Identify which cell holds the provided text, then report its (X, Y) central coordinate. 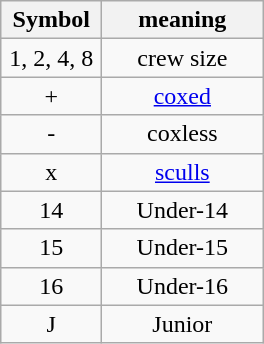
J (52, 324)
meaning (182, 20)
- (52, 134)
sculls (182, 172)
16 (52, 286)
Symbol (52, 20)
Under-14 (182, 210)
Under-16 (182, 286)
coxless (182, 134)
coxed (182, 96)
Under-15 (182, 248)
Junior (182, 324)
crew size (182, 58)
15 (52, 248)
x (52, 172)
14 (52, 210)
1, 2, 4, 8 (52, 58)
+ (52, 96)
